Return [x, y] of the center of cell containing provided text 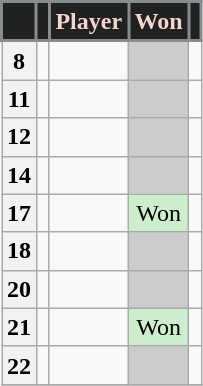
Player [88, 22]
18 [20, 251]
12 [20, 137]
11 [20, 99]
21 [20, 327]
20 [20, 289]
8 [20, 60]
22 [20, 365]
17 [20, 213]
14 [20, 175]
